From the cell containing the given text, extract its center point as (x, y) coordinate. 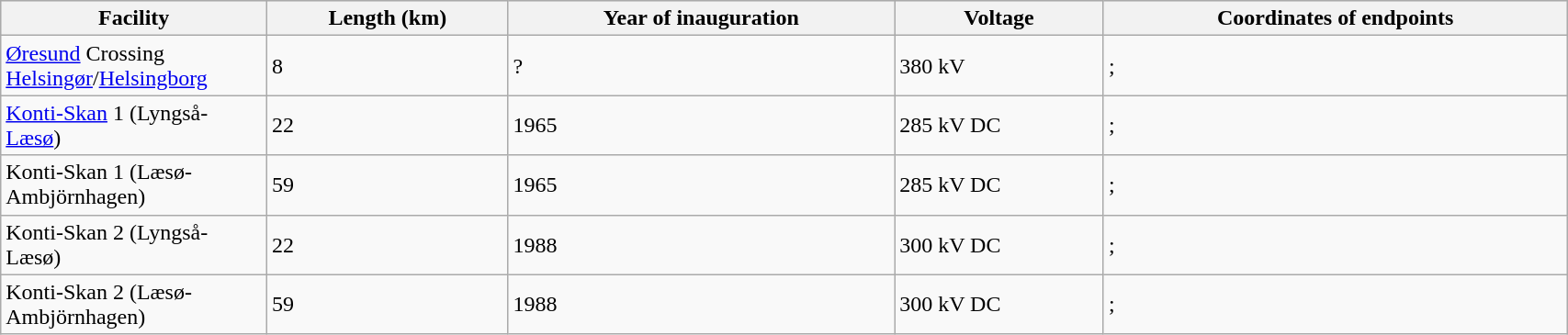
Øresund Crossing Helsingør/Helsingborg (134, 66)
Facility (134, 18)
8 (388, 66)
Konti-Skan 2 (Lyngså-Læsø) (134, 244)
380 kV (999, 66)
Konti-Skan 2 (Læsø-Ambjörnhagen) (134, 305)
? (702, 66)
Coordinates of endpoints (1335, 18)
Length (km) (388, 18)
Year of inauguration (702, 18)
Voltage (999, 18)
Konti-Skan 1 (Læsø-Ambjörnhagen) (134, 185)
Konti-Skan 1 (Lyngså-Læsø) (134, 125)
